Determine the [X, Y] coordinate at the center of the cell enclosing the given text.  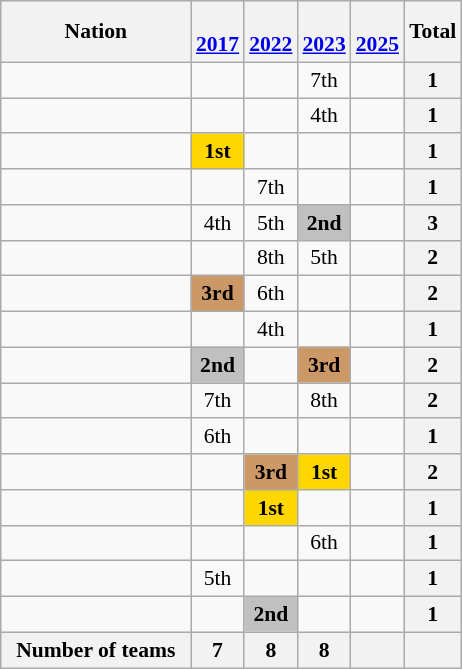
7 [218, 650]
2023 [324, 32]
3 [432, 223]
Total [432, 32]
2025 [378, 32]
Number of teams [96, 650]
2017 [218, 32]
Nation [96, 32]
2022 [270, 32]
